Extract the (X, Y) coordinate from the center of the cell holding the provided text.  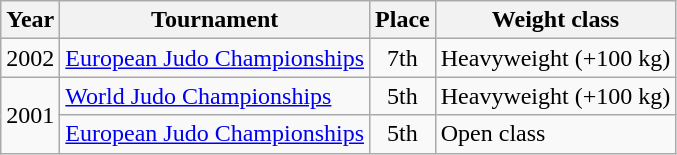
Place (403, 20)
Year (30, 20)
Weight class (556, 20)
Tournament (215, 20)
7th (403, 58)
2001 (30, 115)
Open class (556, 134)
World Judo Championships (215, 96)
2002 (30, 58)
